Search for the cell housing the specified text and yield its (x, y) center coordinate. 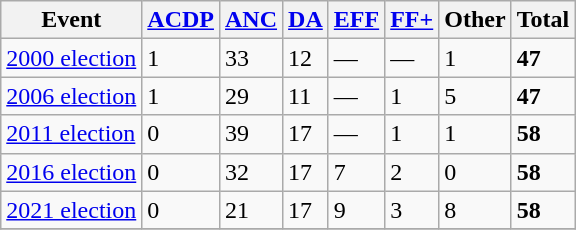
32 (250, 172)
ANC (250, 20)
2016 election (72, 172)
Total (543, 20)
33 (250, 58)
5 (475, 96)
39 (250, 134)
2000 election (72, 58)
8 (475, 210)
EFF (356, 20)
29 (250, 96)
Event (72, 20)
2 (412, 172)
2011 election (72, 134)
9 (356, 210)
FF+ (412, 20)
Other (475, 20)
11 (306, 96)
ACDP (181, 20)
7 (356, 172)
DA (306, 20)
2021 election (72, 210)
2006 election (72, 96)
12 (306, 58)
3 (412, 210)
21 (250, 210)
